Pinpoint the cell where the given text exists, returning its [x, y] midpoint coordinate. 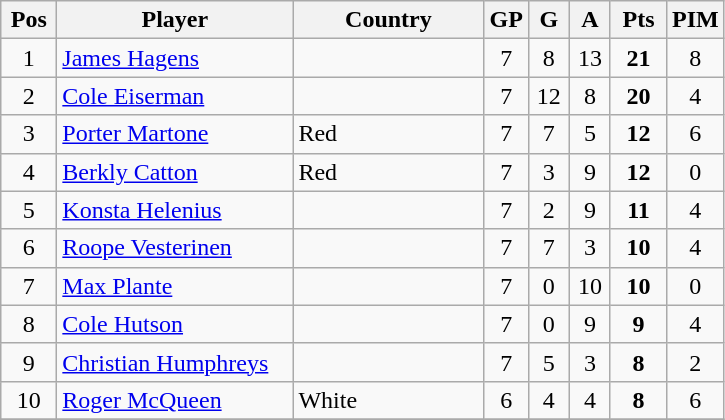
Roope Vesterinen [175, 248]
A [590, 20]
White [388, 400]
PIM [696, 20]
Porter Martone [175, 134]
20 [638, 96]
11 [638, 210]
Berkly Catton [175, 172]
Player [175, 20]
Christian Humphreys [175, 362]
Cole Eiserman [175, 96]
James Hagens [175, 58]
13 [590, 58]
21 [638, 58]
G [548, 20]
GP [506, 20]
Roger McQueen [175, 400]
Konsta Helenius [175, 210]
Pos [29, 20]
Max Plante [175, 286]
Pts [638, 20]
1 [29, 58]
Country [388, 20]
Cole Hutson [175, 324]
